Capture the cell that displays the provided text and extract its [x, y] central coordinate. 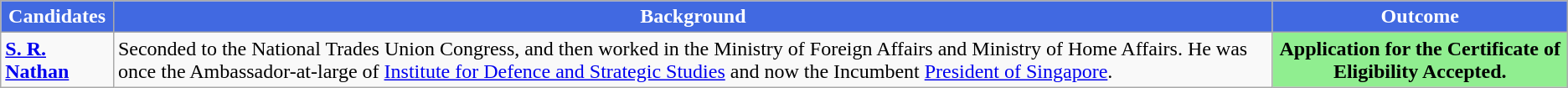
Outcome [1420, 17]
S. R. Nathan [57, 60]
Candidates [57, 17]
Background [693, 17]
Application for the Certificate of Eligibility Accepted. [1420, 60]
